Extract the [X, Y] coordinate from the center of the cell holding the provided text.  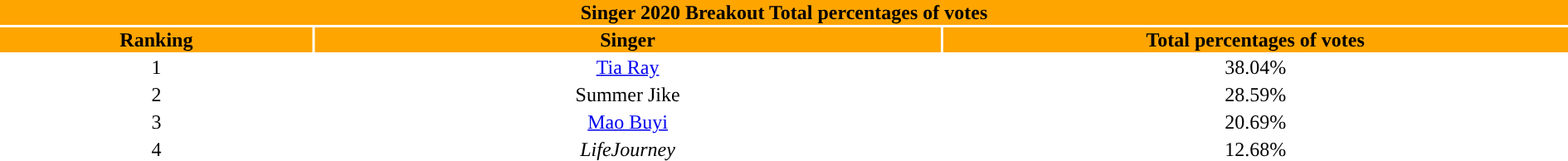
Mao Buyi [628, 122]
38.04% [1255, 67]
Tia Ray [628, 67]
1 [156, 67]
Total percentages of votes [1255, 40]
Ranking [156, 40]
Summer Jike [628, 95]
Singer [628, 40]
2 [156, 95]
Singer 2020 Breakout Total percentages of votes [784, 12]
3 [156, 122]
20.69% [1255, 122]
28.59% [1255, 95]
